Pinpoint the cell where the given text exists, returning its (x, y) midpoint coordinate. 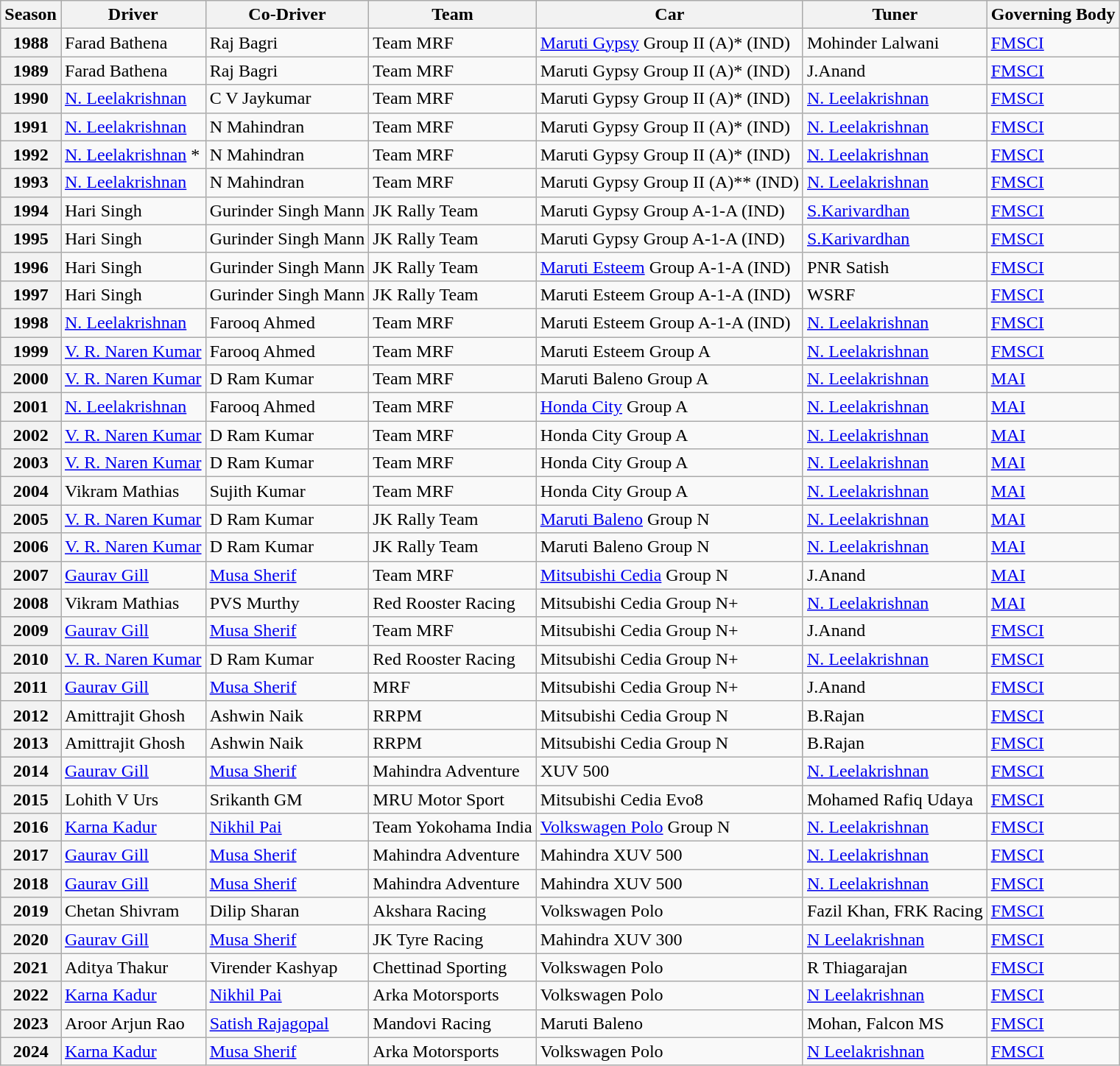
Maruti Gypsy Group II (A)** (IND) (669, 183)
Virender Kashyap (287, 967)
Chettinad Sporting (452, 967)
2024 (31, 1051)
2014 (31, 771)
2021 (31, 967)
N. Leelakrishnan * (133, 155)
Srikanth GM (287, 799)
PVS Murthy (287, 603)
1994 (31, 211)
2022 (31, 995)
Mandovi Racing (452, 1023)
2015 (31, 799)
Sujith Kumar (287, 491)
Maruti Baleno (669, 1023)
XUV 500 (669, 771)
1989 (31, 71)
1988 (31, 43)
2011 (31, 687)
MRU Motor Sport (452, 799)
Mitsubishi Cedia Evo8 (669, 799)
Mohinder Lalwani (895, 43)
Co-Driver (287, 15)
Maruti Esteem Group A (669, 351)
2003 (31, 463)
1997 (31, 294)
2012 (31, 715)
Akshara Racing (452, 911)
1991 (31, 127)
Governing Body (1053, 15)
C V Jaykumar (287, 99)
2006 (31, 547)
2017 (31, 855)
1990 (31, 99)
2018 (31, 883)
Satish Rajagopal (287, 1023)
Tuner (895, 15)
Dilip Sharan (287, 911)
1993 (31, 183)
Chetan Shivram (133, 911)
1996 (31, 266)
R Thiagarajan (895, 967)
2008 (31, 603)
1992 (31, 155)
Aroor Arjun Rao (133, 1023)
1999 (31, 351)
Driver (133, 15)
2019 (31, 911)
Volkswagen Polo Group N (669, 827)
1998 (31, 322)
Mohamed Rafiq Udaya (895, 799)
2013 (31, 743)
2007 (31, 575)
Team Yokohama India (452, 827)
PNR Satish (895, 266)
Maruti Baleno Group A (669, 379)
2020 (31, 939)
MRF (452, 687)
2005 (31, 519)
JK Tyre Racing (452, 939)
2001 (31, 407)
Lohith V Urs (133, 799)
2002 (31, 435)
Mahindra XUV 300 (669, 939)
Mohan, Falcon MS (895, 1023)
2010 (31, 659)
Aditya Thakur (133, 967)
1995 (31, 239)
Season (31, 15)
2023 (31, 1023)
Fazil Khan, FRK Racing (895, 911)
2009 (31, 631)
Car (669, 15)
2000 (31, 379)
WSRF (895, 294)
Team (452, 15)
2004 (31, 491)
2016 (31, 827)
